Identify which cell holds the provided text, then report its [X, Y] central coordinate. 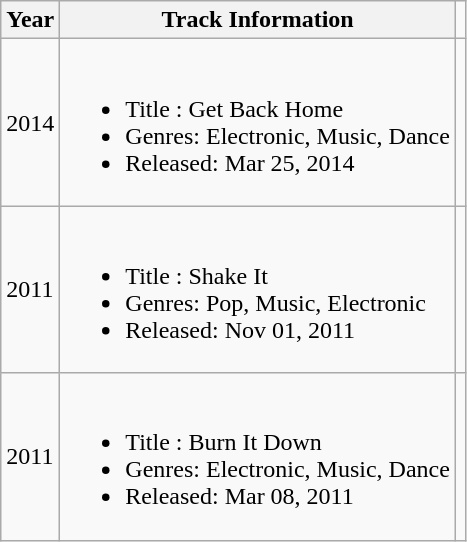
Year [30, 20]
Title : Get Back HomeGenres: Electronic, Music, DanceReleased: Mar 25, 2014 [258, 122]
2014 [30, 122]
Title : Shake ItGenres: Pop, Music, ElectronicReleased: Nov 01, 2011 [258, 290]
Track Information [258, 20]
Title : Burn It DownGenres: Electronic, Music, DanceReleased: Mar 08, 2011 [258, 456]
